Scan for the cell matching the given text and deliver its [X, Y] coordinate at center. 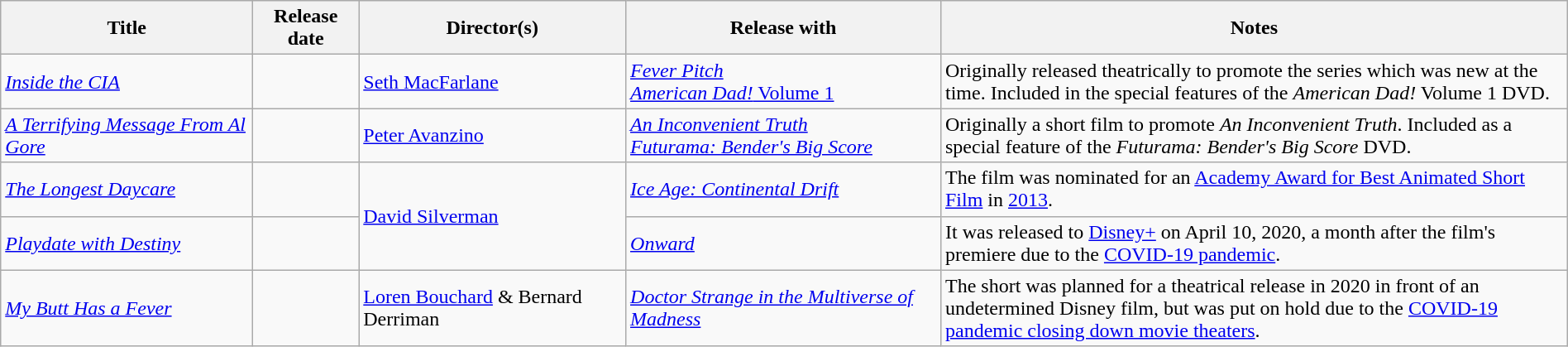
Onward [784, 243]
Fever Pitch American Dad! Volume 1 [784, 81]
A Terrifying Message From Al Gore [127, 136]
David Silverman [493, 216]
The film was nominated for an Academy Award for Best Animated Short Film in 2013. [1254, 189]
Originally released theatrically to promote the series which was new at the time. Included in the special features of the American Dad! Volume 1 DVD. [1254, 81]
Originally a short film to promote An Inconvenient Truth. Included as a special feature of the Futurama: Bender's Big Score DVD. [1254, 136]
Notes [1254, 28]
Seth MacFarlane [493, 81]
Inside the CIA [127, 81]
An Inconvenient Truth Futurama: Bender's Big Score [784, 136]
Peter Avanzino [493, 136]
Ice Age: Continental Drift [784, 189]
It was released to Disney+ on April 10, 2020, a month after the film's premiere due to the COVID-19 pandemic. [1254, 243]
The Longest Daycare [127, 189]
My Butt Has a Fever [127, 308]
Release with [784, 28]
Doctor Strange in the Multiverse of Madness [784, 308]
Playdate with Destiny [127, 243]
Director(s) [493, 28]
Release date [306, 28]
Loren Bouchard & Bernard Derriman [493, 308]
Title [127, 28]
